Identify which cell holds the provided text, then report its (x, y) central coordinate. 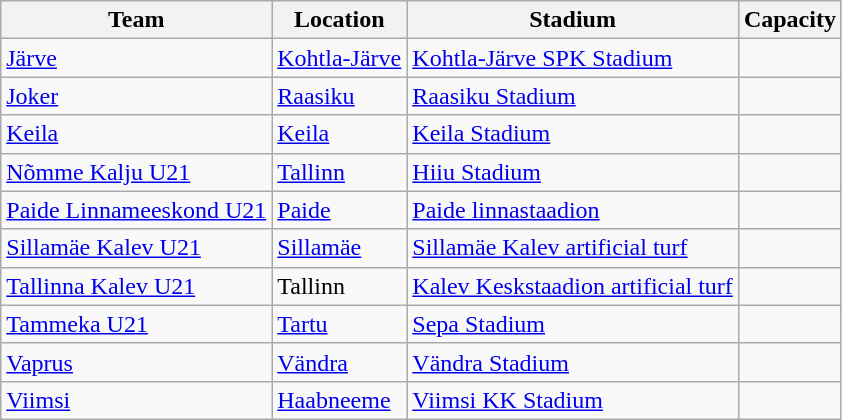
Joker (136, 96)
Paide (340, 210)
Kalev Keskstaadion artificial turf (573, 286)
Stadium (573, 20)
Kohtla-Järve (340, 58)
Location (340, 20)
Raasiku Stadium (573, 96)
Viimsi (136, 400)
Sillamäe (340, 248)
Tartu (340, 324)
Keila Stadium (573, 134)
Järve (136, 58)
Tammeka U21 (136, 324)
Haabneeme (340, 400)
Tallinna Kalev U21 (136, 286)
Vändra Stadium (573, 362)
Raasiku (340, 96)
Vaprus (136, 362)
Vändra (340, 362)
Kohtla-Järve SPK Stadium (573, 58)
Paide linnastaadion (573, 210)
Capacity (790, 20)
Nõmme Kalju U21 (136, 172)
Viimsi KK Stadium (573, 400)
Sepa Stadium (573, 324)
Paide Linnameeskond U21 (136, 210)
Sillamäe Kalev U21 (136, 248)
Sillamäe Kalev artificial turf (573, 248)
Team (136, 20)
Hiiu Stadium (573, 172)
